Return the (x, y) coordinate for the center point of the cell that contains the specified text.  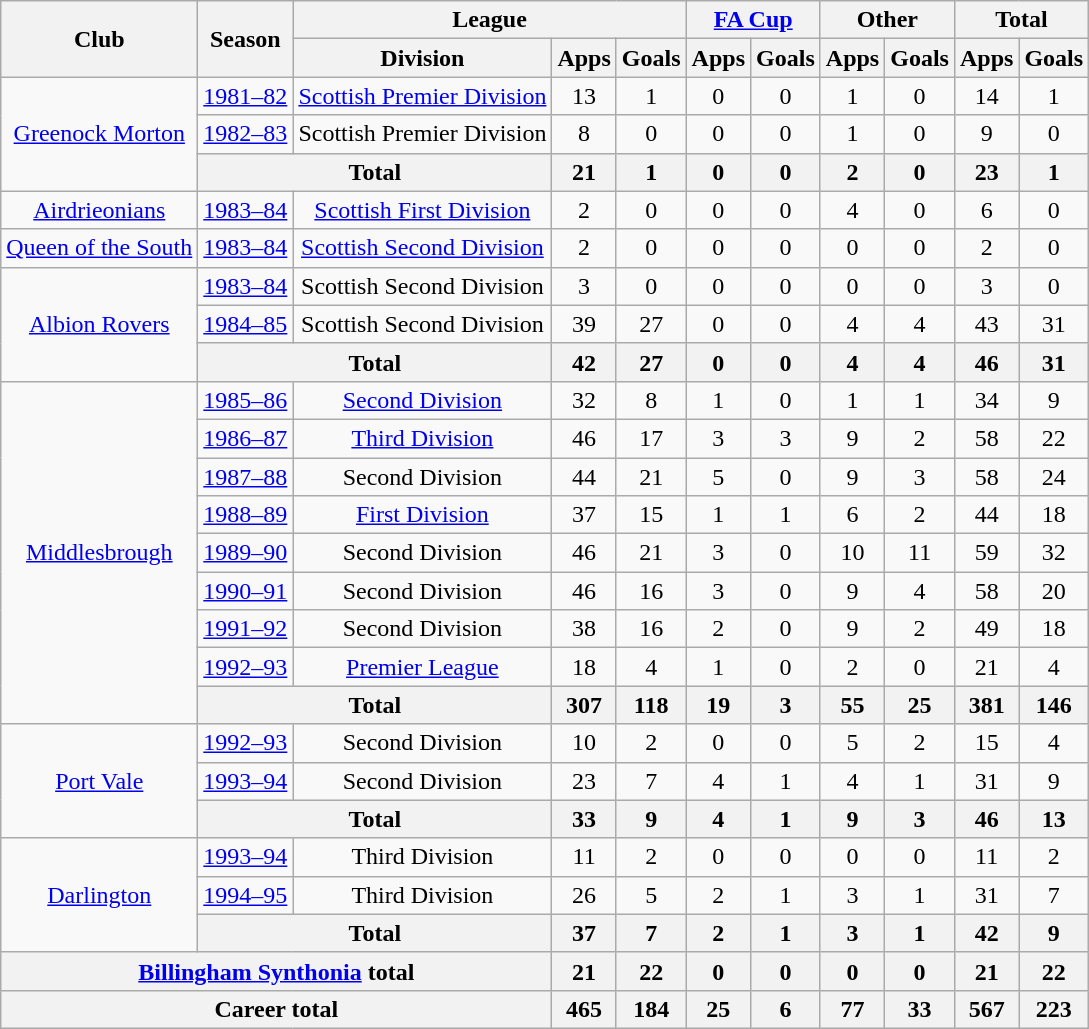
1994–95 (246, 895)
Greenock Morton (100, 134)
59 (986, 553)
Darlington (100, 895)
55 (852, 705)
League (490, 20)
Billingham Synthonia total (276, 971)
465 (584, 1009)
24 (1054, 477)
307 (584, 705)
1984–85 (246, 324)
Other (887, 20)
Airdrieonians (100, 210)
1990–91 (246, 591)
223 (1054, 1009)
19 (718, 705)
118 (651, 705)
First Division (422, 515)
381 (986, 705)
17 (651, 438)
1988–89 (246, 515)
1985–86 (246, 400)
Queen of the South (100, 248)
Premier League (422, 667)
14 (986, 96)
77 (852, 1009)
FA Cup (753, 20)
1987–88 (246, 477)
1991–92 (246, 629)
Club (100, 39)
Port Vale (100, 781)
Division (422, 58)
Season (246, 39)
1981–82 (246, 96)
567 (986, 1009)
1982–83 (246, 134)
38 (584, 629)
26 (584, 895)
20 (1054, 591)
49 (986, 629)
Career total (276, 1009)
146 (1054, 705)
184 (651, 1009)
43 (986, 324)
1986–87 (246, 438)
1989–90 (246, 553)
Albion Rovers (100, 324)
34 (986, 400)
Middlesbrough (100, 552)
Scottish First Division (422, 210)
39 (584, 324)
